Scan for the cell matching the given text and deliver its (X, Y) coordinate at center. 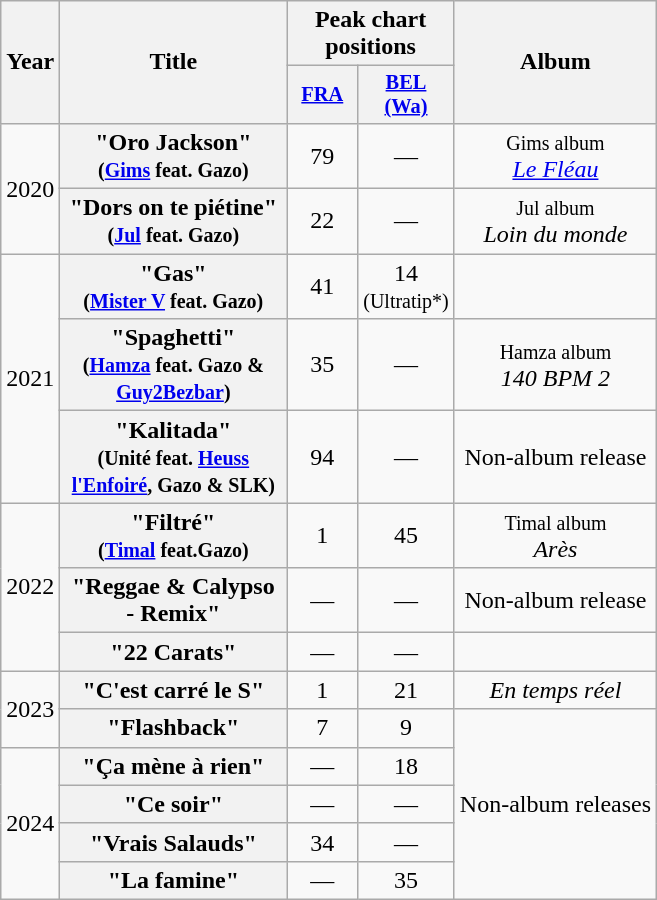
"Oro Jackson"(Gims feat. Gazo) (174, 156)
2024 (30, 823)
18 (406, 766)
FRA (322, 95)
"Flashback" (174, 728)
"Spaghetti"(Hamza feat. Gazo & Guy2Bezbar) (174, 365)
"Gas"(Mister V feat. Gazo) (174, 286)
Year (30, 62)
45 (406, 536)
2021 (30, 378)
"Kalitada"(Unité feat. Heuss l'Enfoiré, Gazo & SLK) (174, 457)
Gims albumLe Fléau (555, 156)
BEL(Wa) (406, 95)
En temps réel (555, 690)
"22 Carats" (174, 652)
94 (322, 457)
21 (406, 690)
Non-album releases (555, 804)
2022 (30, 587)
Timal albumArès (555, 536)
"Reggae & Calypso - Remix" (174, 600)
"C'est carré le S" (174, 690)
34 (322, 842)
"Ce soir" (174, 804)
"Vrais Salauds" (174, 842)
2023 (30, 709)
79 (322, 156)
Title (174, 62)
14(Ultratip*) (406, 286)
Jul albumLoin du monde (555, 222)
22 (322, 222)
Peak chart positions (370, 34)
"Dors on te piétine"(Jul feat. Gazo) (174, 222)
7 (322, 728)
"Ça mène à rien" (174, 766)
Album (555, 62)
Hamza album140 BPM 2 (555, 365)
2020 (30, 188)
41 (322, 286)
9 (406, 728)
"Filtré"(Timal feat.Gazo) (174, 536)
"La famine" (174, 880)
